Search for the cell housing the specified text and yield its [X, Y] center coordinate. 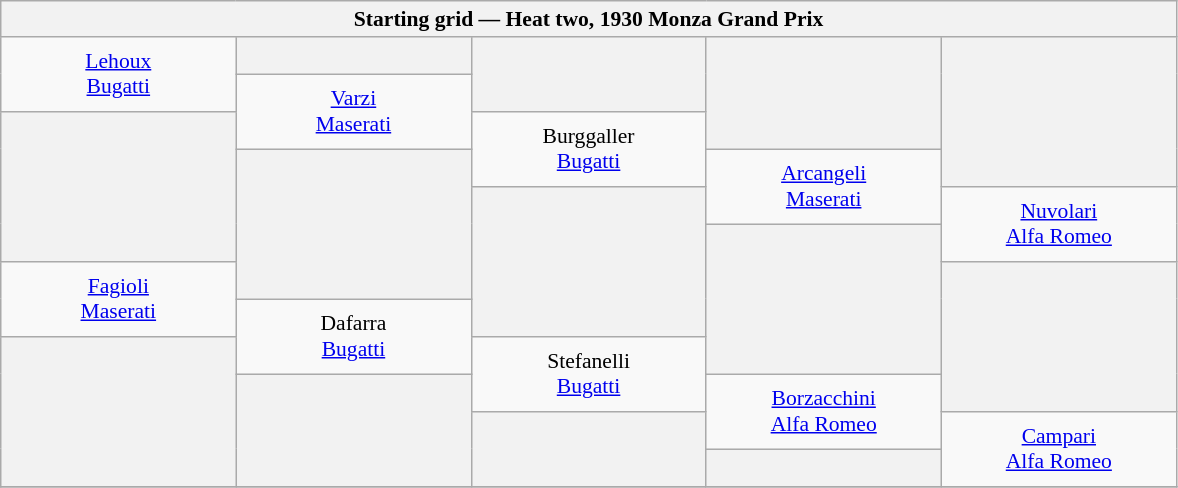
DafarraBugatti [354, 336]
NuvolariAlfa Romeo [1058, 224]
ArcangeliMaserati [824, 186]
BurggallerBugatti [588, 150]
LehouxBugatti [118, 74]
BorzacchiniAlfa Romeo [824, 412]
VarziMaserati [354, 112]
Starting grid — Heat two, 1930 Monza Grand Prix [589, 19]
StefanelliBugatti [588, 374]
CampariAlfa Romeo [1058, 450]
FagioliMaserati [118, 300]
